Output the [X, Y] coordinate of the center of the cell containing the given text.  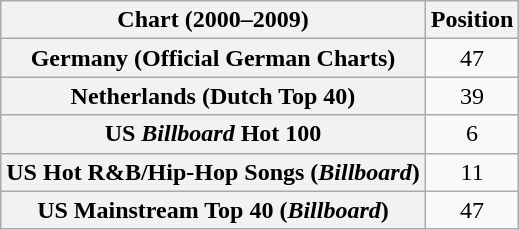
Netherlands (Dutch Top 40) [213, 96]
US Mainstream Top 40 (Billboard) [213, 210]
6 [472, 134]
Germany (Official German Charts) [213, 58]
US Hot R&B/Hip-Hop Songs (Billboard) [213, 172]
Chart (2000–2009) [213, 20]
Position [472, 20]
US Billboard Hot 100 [213, 134]
39 [472, 96]
11 [472, 172]
